Detect which cell encompasses the target text, then output its (x, y) center coordinate. 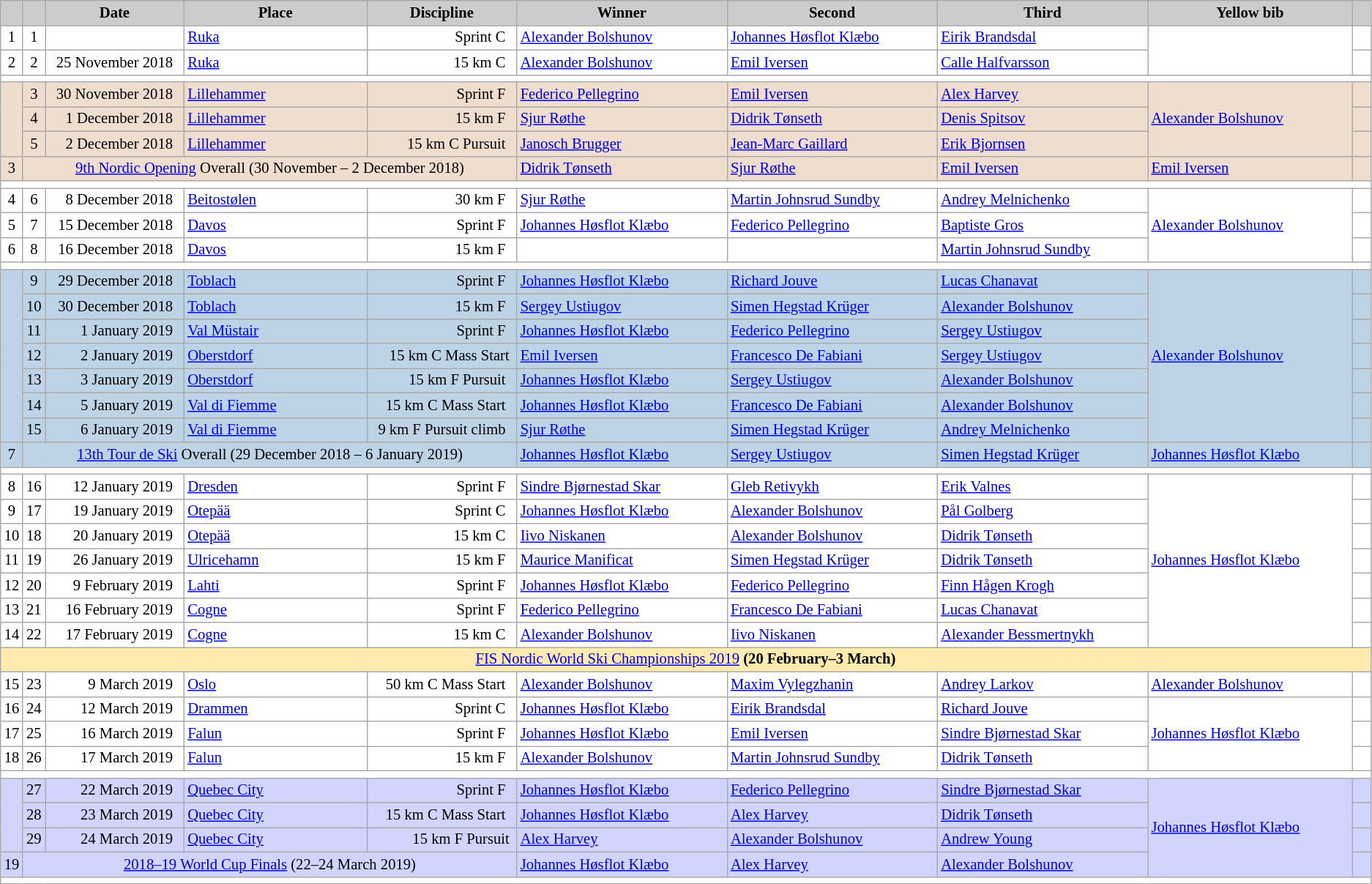
Beitostølen (275, 200)
22 March 2019 (115, 790)
Baptiste Gros (1043, 225)
29 December 2018 (115, 281)
20 (34, 585)
Place (275, 12)
Second (832, 12)
1 December 2018 (115, 119)
26 January 2019 (115, 560)
Janosch Brugger (622, 144)
Gleb Retivykh (832, 486)
1 January 2019 (115, 331)
16 March 2019 (115, 733)
2 December 2018 (115, 144)
29 (34, 839)
Denis Spitsov (1043, 119)
16 February 2019 (115, 610)
Winner (622, 12)
16 December 2018 (115, 250)
27 (34, 790)
9th Nordic Opening Overall (30 November – 2 December 2018) (269, 168)
26 (34, 758)
30 December 2018 (115, 306)
Calle Halfvarsson (1043, 62)
Third (1043, 12)
2 January 2019 (115, 355)
12 January 2019 (115, 486)
Oslo (275, 684)
Andrew Young (1043, 839)
Maurice Manificat (622, 560)
Erik Bjornsen (1043, 144)
22 (34, 635)
30 November 2018 (115, 94)
6 January 2019 (115, 430)
21 (34, 610)
Ulricehamn (275, 560)
25 November 2018 (115, 62)
15 km C Pursuit (442, 144)
13th Tour de Ski Overall (29 December 2018 – 6 January 2019) (269, 455)
Drammen (275, 709)
Erik Valnes (1043, 486)
9 February 2019 (115, 585)
20 January 2019 (115, 535)
12 March 2019 (115, 709)
Maxim Vylegzhanin (832, 684)
Discipline (442, 12)
5 January 2019 (115, 405)
Val Müstair (275, 331)
17 February 2019 (115, 635)
9 March 2019 (115, 684)
9 km F Pursuit climb (442, 430)
Alexander Bessmertnykh (1043, 635)
2018–19 World Cup Finals (22–24 March 2019) (269, 864)
Pål Golberg (1043, 511)
Lahti (275, 585)
24 (34, 709)
17 March 2019 (115, 758)
23 (34, 684)
Finn Hågen Krogh (1043, 585)
Date (115, 12)
8 December 2018 (115, 200)
15 December 2018 (115, 225)
3 January 2019 (115, 380)
25 (34, 733)
Yellow bib (1250, 12)
23 March 2019 (115, 815)
24 March 2019 (115, 839)
Andrey Larkov (1043, 684)
50 km C Mass Start (442, 684)
Jean-Marc Gaillard (832, 144)
30 km F (442, 200)
28 (34, 815)
Dresden (275, 486)
FIS Nordic World Ski Championships 2019 (20 February–3 March) (685, 659)
19 January 2019 (115, 511)
